From the cell containing the given text, extract its center point as [x, y] coordinate. 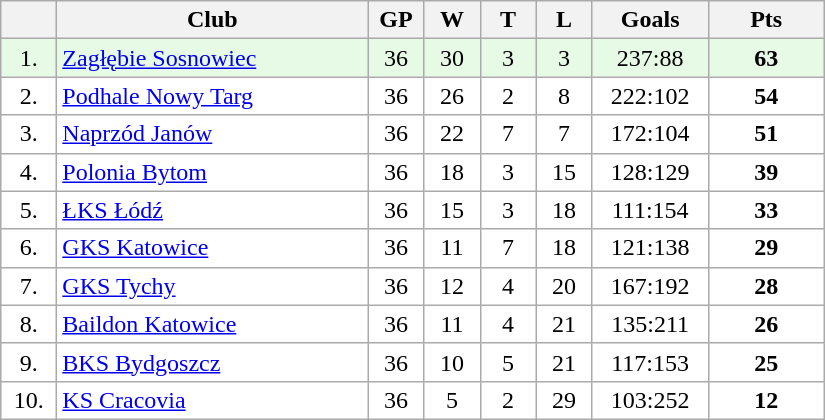
Polonia Bytom [212, 172]
GP [396, 20]
39 [766, 172]
Naprzód Janów [212, 134]
51 [766, 134]
117:153 [650, 362]
10 [452, 362]
172:104 [650, 134]
Goals [650, 20]
54 [766, 96]
3. [29, 134]
128:129 [650, 172]
2. [29, 96]
9. [29, 362]
KS Cracovia [212, 400]
10. [29, 400]
GKS Katowice [212, 248]
GKS Tychy [212, 286]
25 [766, 362]
ŁKS Łódź [212, 210]
63 [766, 58]
33 [766, 210]
4. [29, 172]
167:192 [650, 286]
Club [212, 20]
222:102 [650, 96]
T [508, 20]
8 [564, 96]
7. [29, 286]
20 [564, 286]
135:211 [650, 324]
30 [452, 58]
121:138 [650, 248]
Podhale Nowy Targ [212, 96]
6. [29, 248]
L [564, 20]
Zagłębie Sosnowiec [212, 58]
111:154 [650, 210]
1. [29, 58]
103:252 [650, 400]
8. [29, 324]
237:88 [650, 58]
BKS Bydgoszcz [212, 362]
Pts [766, 20]
22 [452, 134]
5. [29, 210]
Baildon Katowice [212, 324]
28 [766, 286]
W [452, 20]
